Return [x, y] of the center of cell containing provided text 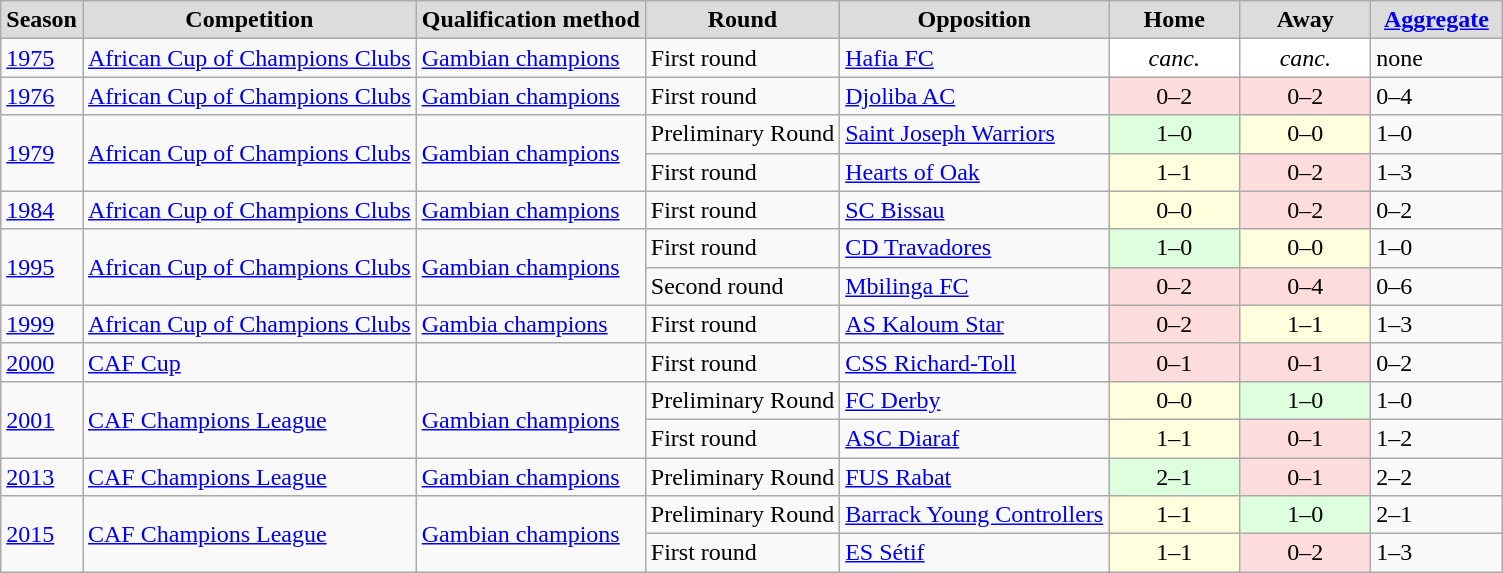
AS Kaloum Star [974, 324]
CD Travadores [974, 248]
Second round [742, 286]
1–2 [1436, 438]
Away [1306, 20]
2015 [42, 534]
Season [42, 20]
Saint Joseph Warriors [974, 134]
Round [742, 20]
Hafia FC [974, 58]
FUS Rabat [974, 477]
Opposition [974, 20]
1976 [42, 96]
2013 [42, 477]
1995 [42, 267]
CSS Richard-Toll [974, 362]
CAF Cup [249, 362]
1984 [42, 210]
Home [1174, 20]
ASC Diaraf [974, 438]
Competition [249, 20]
1979 [42, 153]
1975 [42, 58]
Djoliba AC [974, 96]
SC Bissau [974, 210]
ES Sétif [974, 553]
Aggregate [1436, 20]
2000 [42, 362]
2–2 [1436, 477]
Mbilinga FC [974, 286]
2001 [42, 419]
1999 [42, 324]
0–6 [1436, 286]
Barrack Young Controllers [974, 515]
none [1436, 58]
FC Derby [974, 400]
Gambia champions [530, 324]
Qualification method [530, 20]
Hearts of Oak [974, 172]
